Determine the [x, y] coordinate at the center of the cell enclosing the given text.  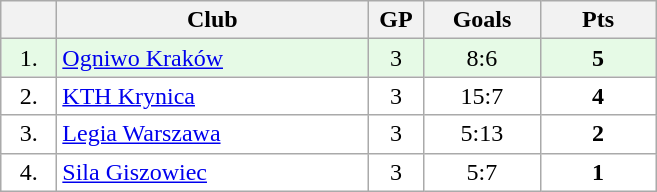
KTH Krynica [212, 96]
4 [598, 96]
5 [598, 58]
Goals [482, 20]
Sila Giszowiec [212, 172]
2 [598, 134]
15:7 [482, 96]
3. [29, 134]
Legia Warszawa [212, 134]
Ogniwo Kraków [212, 58]
5:7 [482, 172]
8:6 [482, 58]
2. [29, 96]
Club [212, 20]
Pts [598, 20]
1. [29, 58]
4. [29, 172]
5:13 [482, 134]
GP [396, 20]
1 [598, 172]
